Return (X, Y) of the center of cell containing provided text 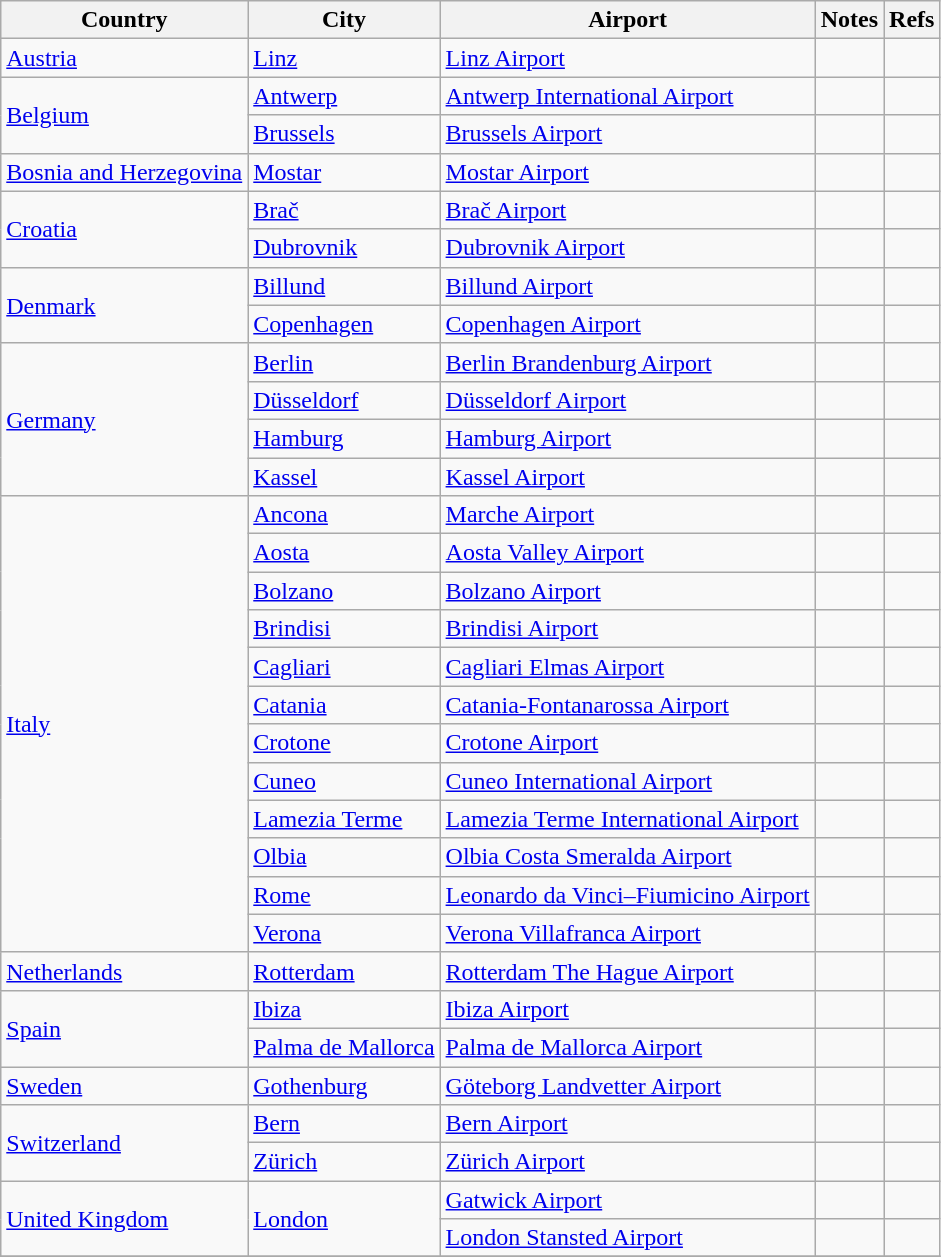
Refs (912, 20)
Bosnia and Herzegovina (124, 172)
Berlin (344, 362)
Linz Airport (628, 58)
City (344, 20)
Olbia (344, 857)
Bolzano Airport (628, 591)
Brussels (344, 134)
Rotterdam (344, 971)
Düsseldorf Airport (628, 400)
Kassel Airport (628, 477)
London Stansted Airport (628, 1238)
Ancona (344, 515)
Gothenburg (344, 1085)
Switzerland (124, 1143)
Berlin Brandenburg Airport (628, 362)
London (344, 1219)
Gatwick Airport (628, 1200)
Ibiza Airport (628, 1009)
Kassel (344, 477)
Düsseldorf (344, 400)
Brindisi Airport (628, 629)
Lamezia Terme (344, 819)
Hamburg Airport (628, 438)
Croatia (124, 229)
Cuneo (344, 781)
Brač Airport (628, 210)
Cagliari (344, 667)
Zürich (344, 1162)
Sweden (124, 1085)
Ibiza (344, 1009)
Bolzano (344, 591)
Catania-Fontanarossa Airport (628, 705)
Rome (344, 895)
Netherlands (124, 971)
Crotone (344, 743)
Verona Villafranca Airport (628, 933)
Catania (344, 705)
Denmark (124, 305)
Zürich Airport (628, 1162)
Göteborg Landvetter Airport (628, 1085)
Dubrovnik Airport (628, 248)
Cagliari Elmas Airport (628, 667)
Mostar Airport (628, 172)
Brussels Airport (628, 134)
United Kingdom (124, 1219)
Billund (344, 286)
Marche Airport (628, 515)
Verona (344, 933)
Copenhagen (344, 324)
Notes (849, 20)
Bern (344, 1124)
Cuneo International Airport (628, 781)
Linz (344, 58)
Mostar (344, 172)
Spain (124, 1028)
Rotterdam The Hague Airport (628, 971)
Italy (124, 724)
Crotone Airport (628, 743)
Brač (344, 210)
Aosta Valley Airport (628, 553)
Germany (124, 419)
Brindisi (344, 629)
Olbia Costa Smeralda Airport (628, 857)
Leonardo da Vinci–Fiumicino Airport (628, 895)
Antwerp (344, 96)
Antwerp International Airport (628, 96)
Aosta (344, 553)
Airport (628, 20)
Austria (124, 58)
Palma de Mallorca Airport (628, 1047)
Billund Airport (628, 286)
Dubrovnik (344, 248)
Country (124, 20)
Hamburg (344, 438)
Palma de Mallorca (344, 1047)
Belgium (124, 115)
Bern Airport (628, 1124)
Copenhagen Airport (628, 324)
Lamezia Terme International Airport (628, 819)
